Find where the given text appears and provide that cell's center as (x, y) coordinate. 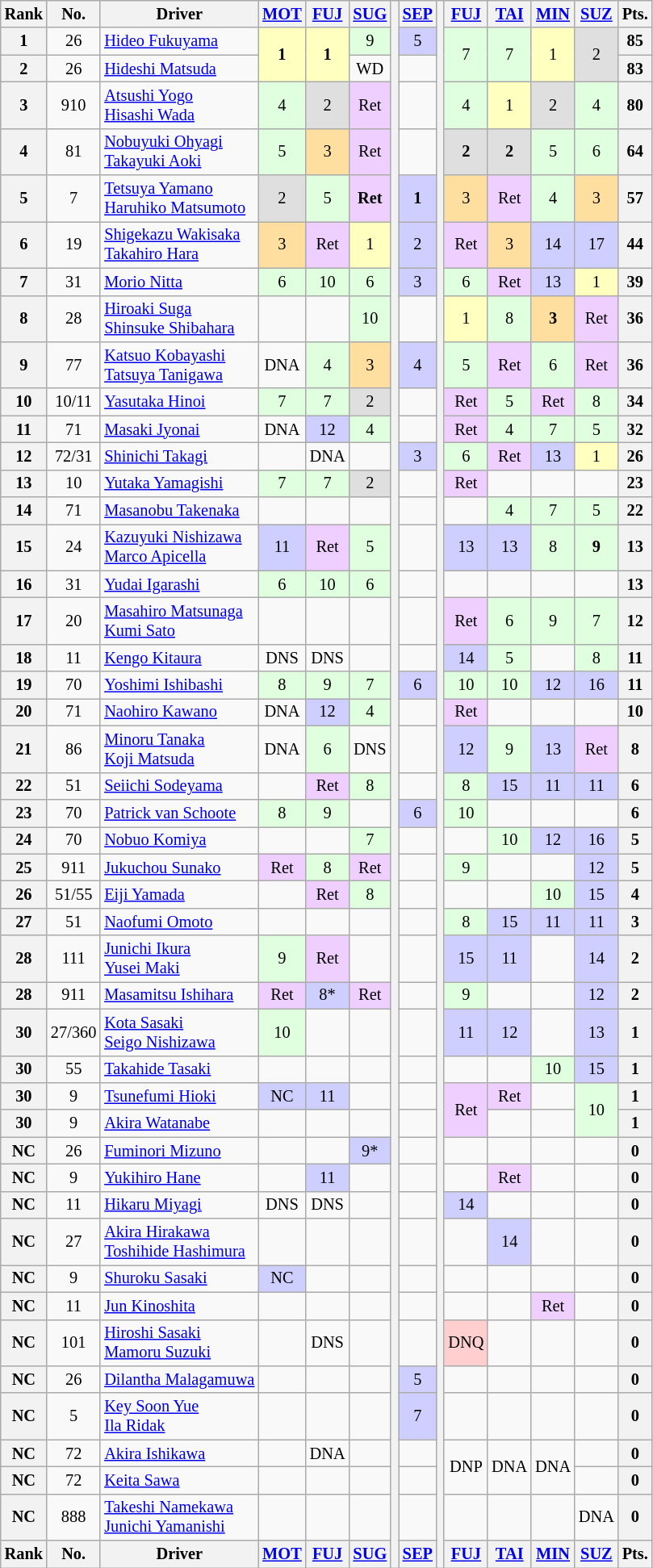
Hideo Fukuyama (179, 41)
Masaki Jyonai (179, 429)
Morio Nitta (179, 282)
Hideshi Matsuda (179, 69)
Yoshimi Ishibashi (179, 685)
Fuminori Mizuno (179, 1151)
Keita Sawa (179, 1480)
86 (73, 749)
Yudai Igarashi (179, 584)
Shinichi Takagi (179, 456)
Nobuyuki Ohyagi Takayuki Aoki (179, 152)
101 (73, 1343)
Takahide Tasaki (179, 1069)
Akira Hirakawa Toshihide Hashimura (179, 1242)
44 (635, 245)
Kengo Kitaura (179, 658)
Atsushi Yogo Hisashi Wada (179, 105)
111 (73, 959)
Masahiro Matsunaga Kumi Sato (179, 621)
81 (73, 152)
Eiji Yamada (179, 894)
Kota Sasaki Seigo Nishizawa (179, 1032)
Hiroaki Suga Shinsuke Shibahara (179, 319)
39 (635, 282)
8* (328, 995)
Shigekazu Wakisaka Takahiro Hara (179, 245)
9* (370, 1151)
Naofumi Omoto (179, 922)
Shuroku Sasaki (179, 1278)
Junichi Ikura Yusei Maki (179, 959)
DNP (466, 1467)
Tetsuya Yamano Haruhiko Matsumoto (179, 199)
Tsunefumi Hioki (179, 1096)
Seiichi Sodeyama (179, 786)
Akira Ishikawa (179, 1453)
Dilantha Malagamuwa (179, 1379)
Jun Kinoshita (179, 1306)
Patrick van Schoote (179, 813)
32 (635, 429)
80 (635, 105)
77 (73, 365)
888 (73, 1517)
Naohiro Kawano (179, 712)
55 (73, 1069)
DNQ (466, 1343)
21 (24, 749)
Akira Watanabe (179, 1123)
Key Soon Yue Ila Ridak (179, 1416)
18 (24, 658)
10/11 (73, 402)
Hikaru Miyagi (179, 1205)
27/360 (73, 1032)
72/31 (73, 456)
Masanobu Takenaka (179, 511)
57 (635, 199)
Yutaka Yamagishi (179, 483)
Kazuyuki Nishizawa Marco Apicella (179, 547)
Minoru Tanaka Koji Matsuda (179, 749)
85 (635, 41)
Katsuo Kobayashi Tatsuya Tanigawa (179, 365)
WD (370, 69)
Takeshi Namekawa Junichi Yamanishi (179, 1517)
51/55 (73, 894)
Yukihiro Hane (179, 1177)
910 (73, 105)
64 (635, 152)
25 (24, 868)
Masamitsu Ishihara (179, 995)
Nobuo Komiya (179, 840)
Jukuchou Sunako (179, 868)
34 (635, 402)
Hiroshi Sasaki Mamoru Suzuki (179, 1343)
83 (635, 69)
Yasutaka Hinoi (179, 402)
